Identify which cell holds the provided text, then report its [X, Y] central coordinate. 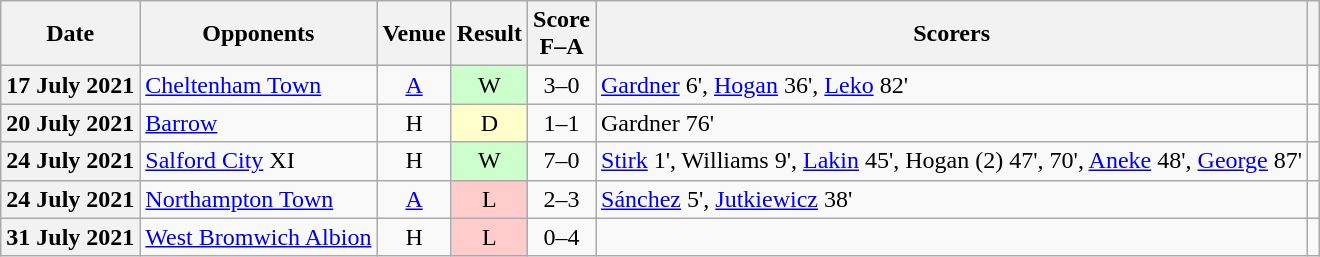
17 July 2021 [70, 85]
Sánchez 5', Jutkiewicz 38' [952, 199]
Cheltenham Town [258, 85]
0–4 [562, 237]
31 July 2021 [70, 237]
2–3 [562, 199]
7–0 [562, 161]
1–1 [562, 123]
Date [70, 34]
Gardner 6', Hogan 36', Leko 82' [952, 85]
Opponents [258, 34]
ScoreF–A [562, 34]
West Bromwich Albion [258, 237]
D [489, 123]
Venue [414, 34]
Scorers [952, 34]
Northampton Town [258, 199]
Stirk 1', Williams 9', Lakin 45', Hogan (2) 47', 70', Aneke 48', George 87' [952, 161]
Result [489, 34]
3–0 [562, 85]
20 July 2021 [70, 123]
Salford City XI [258, 161]
Gardner 76' [952, 123]
Barrow [258, 123]
